For the text-containing cell, return its midpoint in [X, Y] coordinate format. 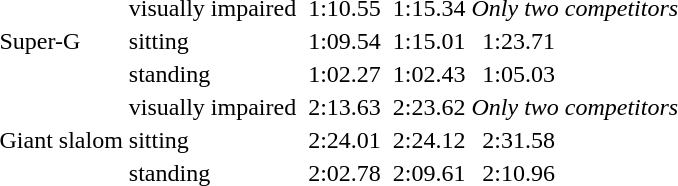
1:02.43 [429, 74]
1:02.27 [345, 74]
1:09.54 [345, 41]
2:24.12 [429, 140]
1:15.01 [429, 41]
standing [212, 74]
2:23.62 [429, 107]
2:13.63 [345, 107]
visually impaired [212, 107]
2:24.01 [345, 140]
